Provide the [X, Y] coordinate of the cell's center where the given text is located.  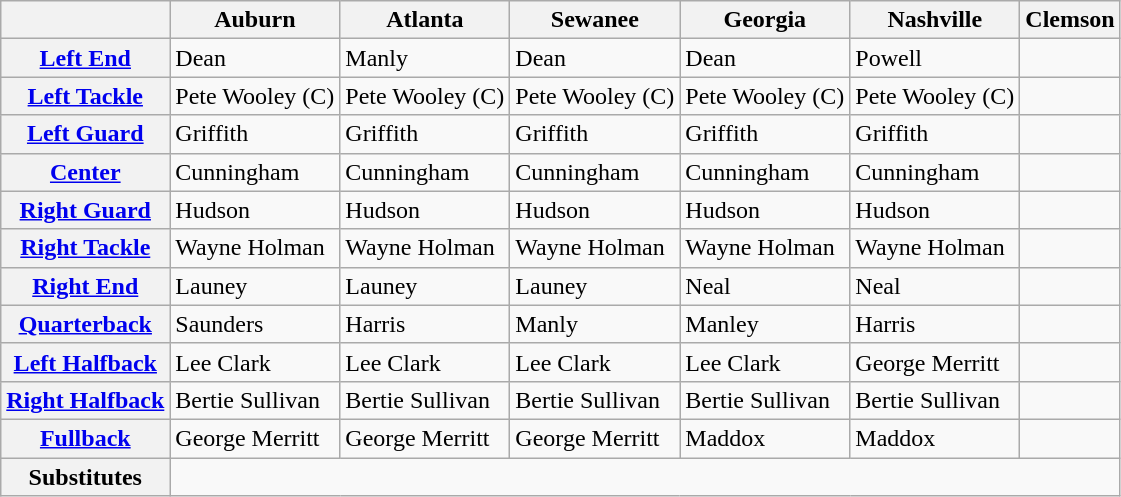
Clemson [1070, 20]
Nashville [935, 20]
Right Tackle [86, 248]
Saunders [255, 324]
Atlanta [425, 20]
Left Halfback [86, 362]
Left End [86, 58]
Georgia [765, 20]
Manley [765, 324]
Sewanee [595, 20]
Right Halfback [86, 400]
Center [86, 172]
Substitutes [86, 477]
Right End [86, 286]
Left Tackle [86, 96]
Quarterback [86, 324]
Fullback [86, 438]
Powell [935, 58]
Right Guard [86, 210]
Left Guard [86, 134]
Auburn [255, 20]
